For the text-containing cell, return its midpoint in (x, y) coordinate format. 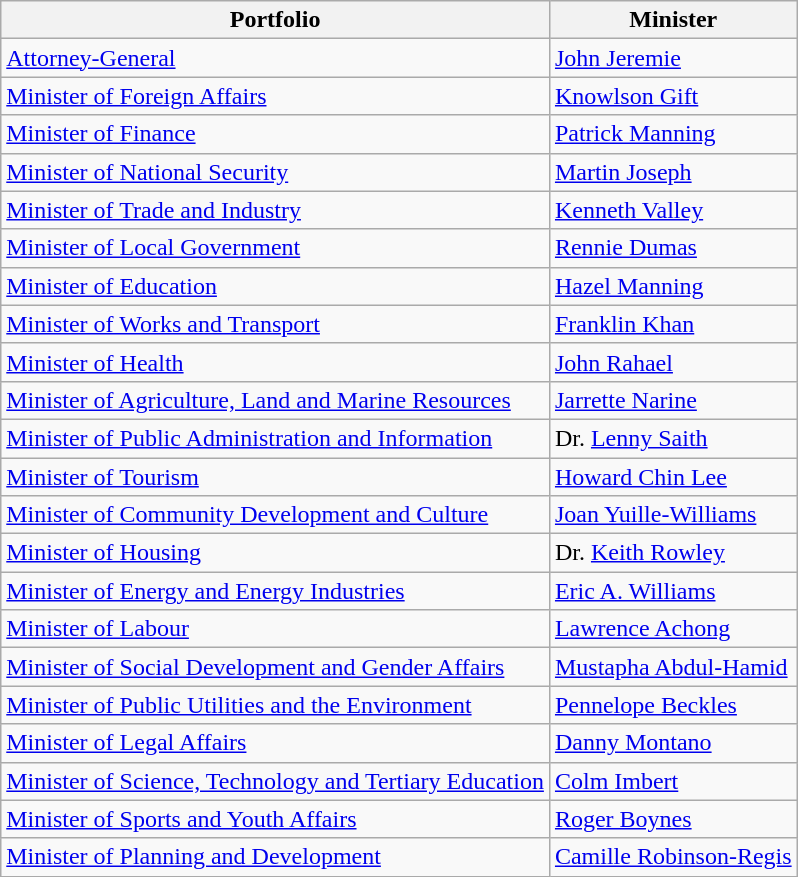
Minister of Sports and Youth Affairs (276, 819)
Danny Montano (673, 743)
Minister of Energy and Energy Industries (276, 591)
John Jeremie (673, 58)
Colm Imbert (673, 781)
Hazel Manning (673, 286)
Martin Joseph (673, 172)
Minister of Tourism (276, 477)
Minister of National Security (276, 172)
Kenneth Valley (673, 210)
Minister of Works and Transport (276, 324)
Minister of Labour (276, 629)
Minister of Agriculture, Land and Marine Resources (276, 400)
Roger Boynes (673, 819)
Minister of Social Development and Gender Affairs (276, 667)
Joan Yuille-Williams (673, 515)
Minister of Public Administration and Information (276, 438)
Minister of Public Utilities and the Environment (276, 705)
Patrick Manning (673, 134)
Attorney-General (276, 58)
Camille Robinson-Regis (673, 857)
Minister of Local Government (276, 248)
Knowlson Gift (673, 96)
Minister of Finance (276, 134)
Pennelope Beckles (673, 705)
Minister of Housing (276, 553)
Jarrette Narine (673, 400)
Minister of Community Development and Culture (276, 515)
Minister (673, 20)
Rennie Dumas (673, 248)
Minister of Foreign Affairs (276, 96)
Howard Chin Lee (673, 477)
Minister of Planning and Development (276, 857)
Mustapha Abdul-Hamid (673, 667)
Dr. Keith Rowley (673, 553)
Dr. Lenny Saith (673, 438)
Minister of Education (276, 286)
Eric A. Williams (673, 591)
John Rahael (673, 362)
Minister of Legal Affairs (276, 743)
Minister of Science, Technology and Tertiary Education (276, 781)
Minister of Health (276, 362)
Minister of Trade and Industry (276, 210)
Lawrence Achong (673, 629)
Franklin Khan (673, 324)
Portfolio (276, 20)
